Pinpoint the cell where the given text exists, returning its [X, Y] midpoint coordinate. 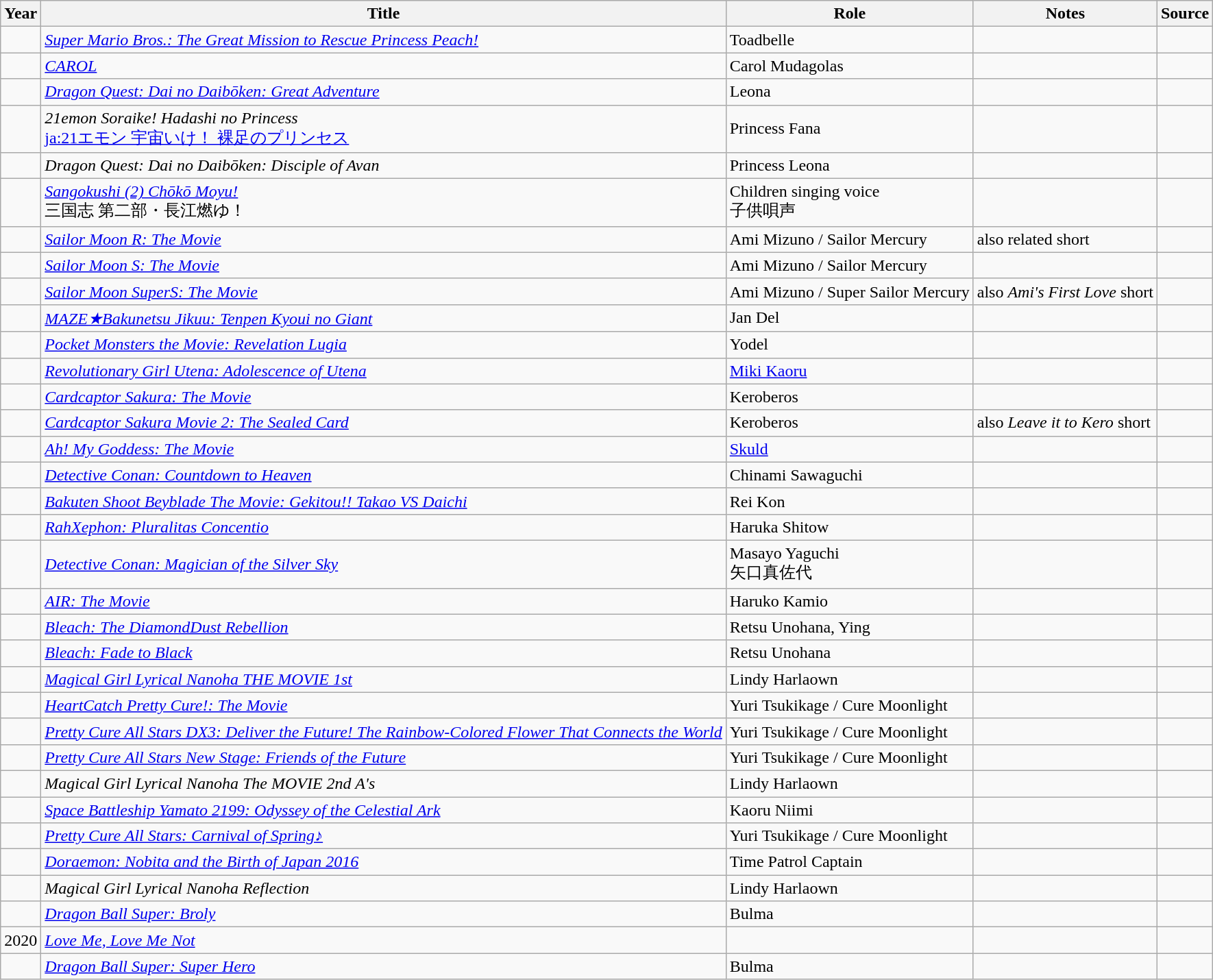
Magical Girl Lyrical Nanoha THE MOVIE 1st [384, 679]
Dragon Quest: Dai no Daibōken: Great Adventure [384, 92]
Dragon Quest: Dai no Daibōken: Disciple of Avan [384, 166]
Dragon Ball Super: Broly [384, 914]
Notes [1065, 14]
Princess Fana [850, 129]
CAROL [384, 66]
Detective Conan: Magician of the Silver Sky [384, 564]
Time Patrol Captain [850, 862]
Bleach: The DiamondDust Rebellion [384, 627]
RahXephon: Pluralitas Concentio [384, 527]
Title [384, 14]
Bleach: Fade to Black [384, 653]
Miki Kaoru [850, 371]
Ami Mizuno / Super Sailor Mercury [850, 291]
Pretty Cure All Stars DX3: Deliver the Future! The Rainbow-Colored Flower That Connects the World [384, 731]
Retsu Unohana, Ying [850, 627]
also Ami's First Love short [1065, 291]
Skuld [850, 449]
also Leave it to Kero short [1065, 423]
Toadbelle [850, 40]
Masayo Yaguchi矢口真佐代 [850, 564]
Cardcaptor Sakura Movie 2: The Sealed Card [384, 423]
Kaoru Niimi [850, 809]
Rei Kon [850, 501]
Sailor Moon R: The Movie [384, 239]
Haruko Kamio [850, 601]
Carol Mudagolas [850, 66]
HeartCatch Pretty Cure!: The Movie [384, 705]
Chinami Sawaguchi [850, 475]
Magical Girl Lyrical Nanoha Reflection [384, 888]
Cardcaptor Sakura: The Movie [384, 397]
Pocket Monsters the Movie: Revelation Lugia [384, 345]
Revolutionary Girl Utena: Adolescence of Utena [384, 371]
Leona [850, 92]
Doraemon: Nobita and the Birth of Japan 2016 [384, 862]
Dragon Ball Super: Super Hero [384, 966]
also related short [1065, 239]
Haruka Shitow [850, 527]
Source [1184, 14]
Magical Girl Lyrical Nanoha The MOVIE 2nd A's [384, 783]
Role [850, 14]
Super Mario Bros.: The Great Mission to Rescue Princess Peach! [384, 40]
Space Battleship Yamato 2199: Odyssey of the Celestial Ark [384, 809]
Year [21, 14]
Ah! My Goddess: The Movie [384, 449]
Detective Conan: Countdown to Heaven [384, 475]
21emon Soraike! Hadashi no Princessja:21エモン 宇宙いけ！ 裸足のプリンセス [384, 129]
MAZE★Bakunetsu Jikuu: Tenpen Kyoui no Giant [384, 318]
Sangokushi (2) Chōkō Moyu! 三国志 第二部・長江燃ゆ！ [384, 203]
Sailor Moon SuperS: The Movie [384, 291]
Pretty Cure All Stars: Carnival of Spring♪ [384, 836]
Yodel [850, 345]
AIR: The Movie [384, 601]
Pretty Cure All Stars New Stage: Friends of the Future [384, 757]
Retsu Unohana [850, 653]
Jan Del [850, 318]
Bakuten Shoot Beyblade The Movie: Gekitou!! Takao VS Daichi [384, 501]
Princess Leona [850, 166]
Children singing voice子供唄声 [850, 203]
Sailor Moon S: The Movie [384, 265]
2020 [21, 940]
Love Me, Love Me Not [384, 940]
